Identify which cell holds the provided text, then report its [X, Y] central coordinate. 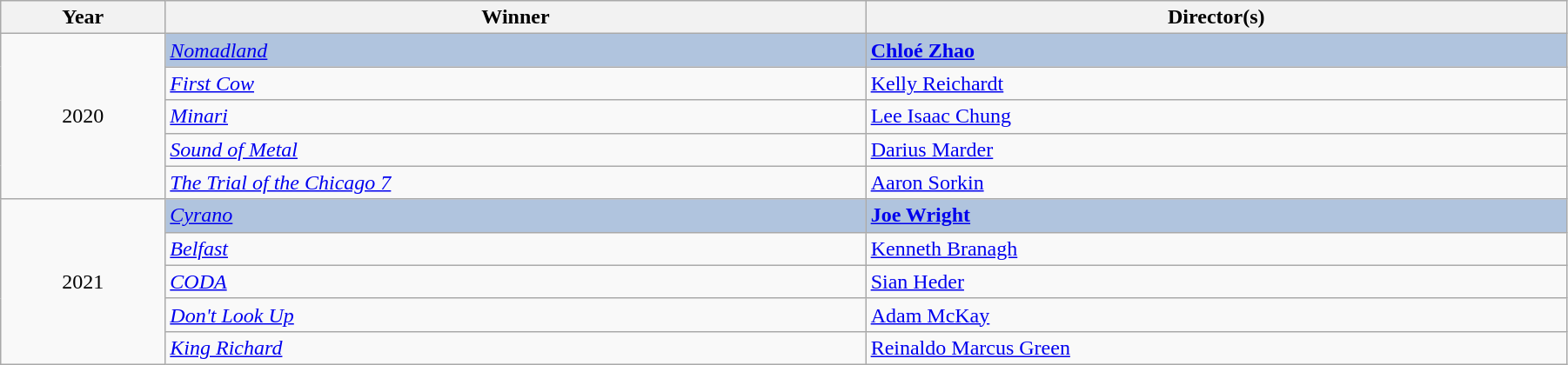
Belfast [515, 249]
Aaron Sorkin [1216, 182]
CODA [515, 282]
The Trial of the Chicago 7 [515, 182]
Kenneth Branagh [1216, 249]
Winner [515, 17]
Nomadland [515, 50]
Lee Isaac Chung [1216, 116]
2021 [84, 282]
Year [84, 17]
Minari [515, 116]
Sound of Metal [515, 149]
Don't Look Up [515, 315]
Darius Marder [1216, 149]
First Cow [515, 83]
Sian Heder [1216, 282]
Cyrano [515, 216]
2020 [84, 116]
Director(s) [1216, 17]
Reinaldo Marcus Green [1216, 348]
Joe Wright [1216, 216]
Chloé Zhao [1216, 50]
King Richard [515, 348]
Kelly Reichardt [1216, 83]
Adam McKay [1216, 315]
